Capture the cell that displays the provided text and extract its [X, Y] central coordinate. 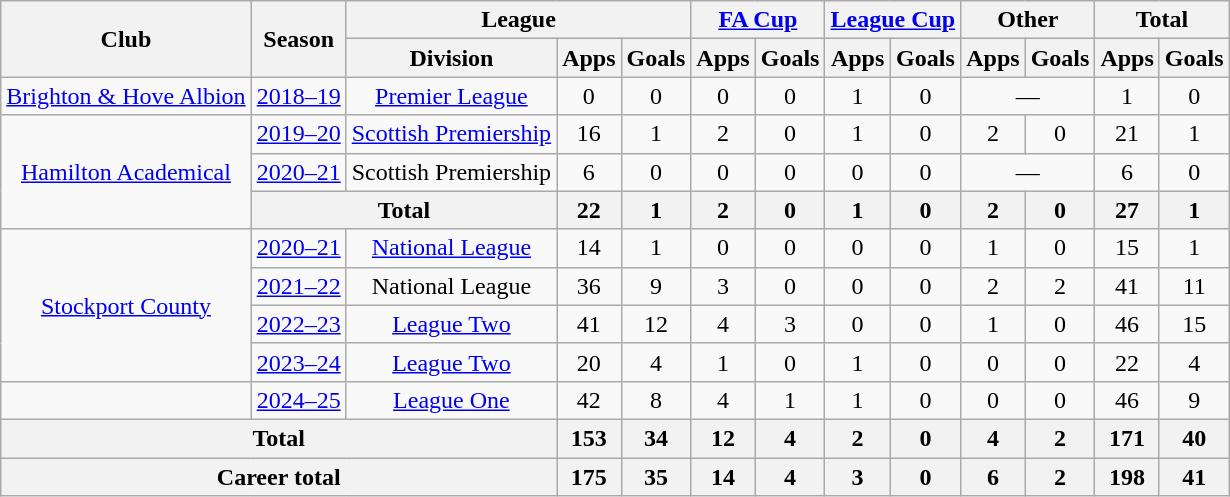
Division [451, 58]
2019–20 [298, 134]
Brighton & Hove Albion [126, 96]
2021–22 [298, 286]
Premier League [451, 96]
34 [656, 438]
27 [1127, 210]
2022–23 [298, 324]
198 [1127, 477]
8 [656, 400]
FA Cup [758, 20]
Season [298, 39]
Other [1028, 20]
2018–19 [298, 96]
11 [1194, 286]
21 [1127, 134]
16 [589, 134]
League One [451, 400]
Stockport County [126, 305]
35 [656, 477]
171 [1127, 438]
Career total [279, 477]
36 [589, 286]
175 [589, 477]
Hamilton Academical [126, 172]
2024–25 [298, 400]
League Cup [893, 20]
20 [589, 362]
40 [1194, 438]
42 [589, 400]
153 [589, 438]
2023–24 [298, 362]
League [518, 20]
Club [126, 39]
